Return (X, Y) of the center of cell containing provided text 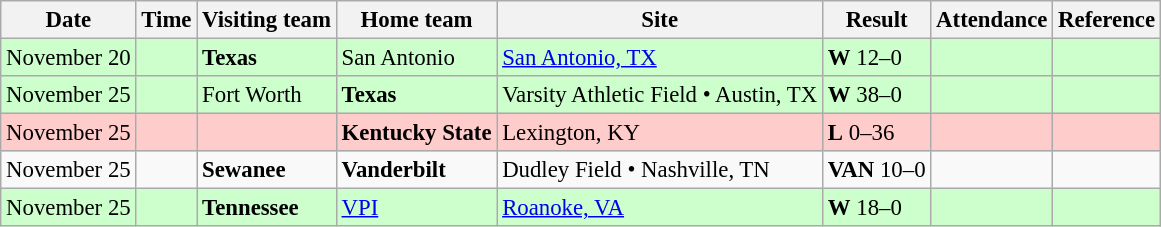
Date (68, 20)
Sewanee (266, 170)
Result (877, 20)
Roanoke, VA (660, 208)
VPI (416, 208)
W 18–0 (877, 208)
Reference (1107, 20)
W 12–0 (877, 58)
Site (660, 20)
VAN 10–0 (877, 170)
Time (166, 20)
Lexington, KY (660, 133)
Dudley Field • Nashville, TN (660, 170)
Fort Worth (266, 95)
November 20 (68, 58)
Vanderbilt (416, 170)
Kentucky State (416, 133)
Varsity Athletic Field • Austin, TX (660, 95)
Home team (416, 20)
San Antonio, TX (660, 58)
San Antonio (416, 58)
Visiting team (266, 20)
Attendance (992, 20)
L 0–36 (877, 133)
W 38–0 (877, 95)
Tennessee (266, 208)
